Scan for the cell matching the given text and deliver its (x, y) coordinate at center. 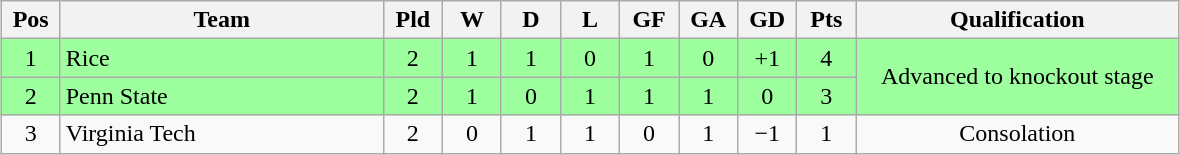
Virginia Tech (222, 134)
Advanced to knockout stage (1018, 77)
W (472, 20)
GA (708, 20)
D (530, 20)
Team (222, 20)
Qualification (1018, 20)
GF (650, 20)
GD (768, 20)
Pts (826, 20)
Consolation (1018, 134)
Rice (222, 58)
Pos (30, 20)
Penn State (222, 96)
L (590, 20)
Pld (412, 20)
+1 (768, 58)
4 (826, 58)
−1 (768, 134)
